Extract the [x, y] coordinate from the center of the cell holding the provided text.  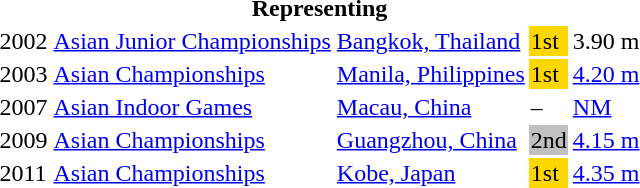
Asian Indoor Games [192, 107]
2nd [548, 140]
Asian Junior Championships [192, 41]
Manila, Philippines [430, 74]
Kobe, Japan [430, 173]
Guangzhou, China [430, 140]
Bangkok, Thailand [430, 41]
– [548, 107]
Macau, China [430, 107]
